For the text-containing cell, return its midpoint in (X, Y) coordinate format. 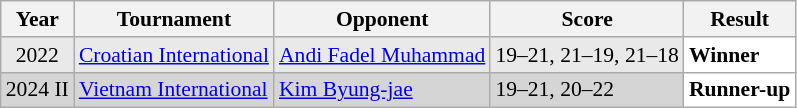
19–21, 21–19, 21–18 (587, 55)
Kim Byung-jae (382, 90)
Tournament (174, 19)
Winner (740, 55)
2024 II (38, 90)
19–21, 20–22 (587, 90)
2022 (38, 55)
Vietnam International (174, 90)
Andi Fadel Muhammad (382, 55)
Year (38, 19)
Result (740, 19)
Opponent (382, 19)
Score (587, 19)
Runner-up (740, 90)
Croatian International (174, 55)
